From the cell containing the given text, extract its center point as (x, y) coordinate. 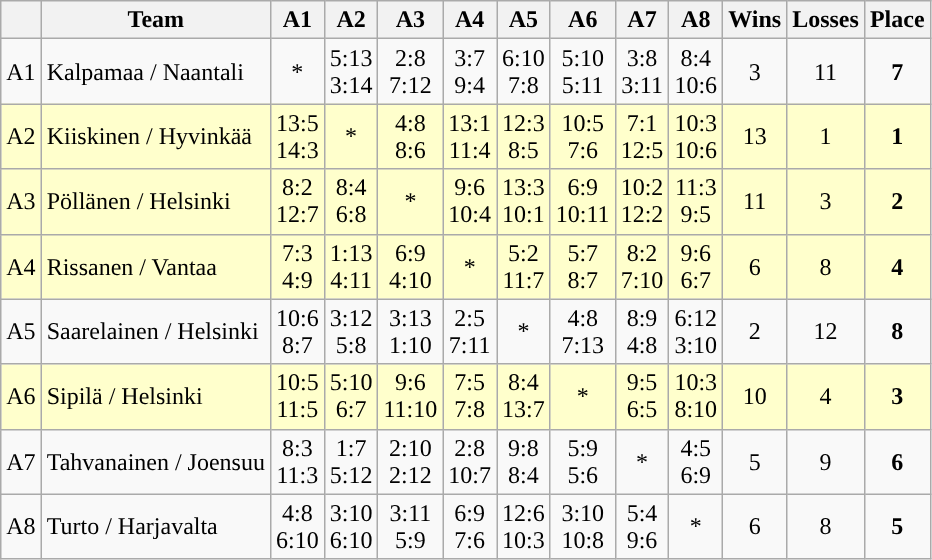
4:8 8:6 (410, 136)
11:3 9:5 (696, 202)
6:123:10 (696, 332)
4:5 6:9 (696, 462)
5:211:7 (524, 266)
3:11 5:9 (410, 526)
7:112:5 (642, 136)
2:810:7 (470, 462)
3:131:10 (410, 332)
3:7 9:4 (470, 72)
6:94:10 (410, 266)
Saarelainen / Helsinki (156, 332)
3:83:11 (642, 72)
Wins (755, 20)
9:8 8:4 (524, 462)
8:311:3 (297, 462)
8:27:10 (642, 266)
9:610:4 (470, 202)
Kalpamaa / Naantali (156, 72)
7:5 7:8 (470, 396)
10:212:2 (642, 202)
12:610:3 (524, 526)
3:106:10 (351, 526)
Kiiskinen / Hyvinkää (156, 136)
2:57:11 (470, 332)
12:3 8:5 (524, 136)
4:87:13 (582, 332)
Rissanen / Vantaa (156, 266)
5:9 5:6 (582, 462)
4:86:10 (297, 526)
3:12 5:8 (351, 332)
5:7 8:7 (582, 266)
5:4 9:6 (642, 526)
8:4 6:8 (351, 202)
10:511:5 (297, 396)
5:105:11 (582, 72)
6:910:11 (582, 202)
6:9 7:6 (470, 526)
13:514:3 (297, 136)
Pöllänen / Helsinki (156, 202)
8:413:7 (524, 396)
Place (897, 20)
5:10 6:7 (351, 396)
Team (156, 20)
13:111:4 (470, 136)
3:1010:8 (582, 526)
2:87:12 (410, 72)
13:310:1 (524, 202)
1:75:12 (351, 462)
10:310:6 (696, 136)
5:133:14 (351, 72)
9:6 6:7 (696, 266)
7:3 4:9 (297, 266)
Losses (826, 20)
6:10 7:8 (524, 72)
13 (755, 136)
9 (826, 462)
Tahvanainen / Joensuu (156, 462)
10:6 8:7 (297, 332)
7 (897, 72)
12 (826, 332)
1:134:11 (351, 266)
8:410:6 (696, 72)
8:212:7 (297, 202)
10:5 7:6 (582, 136)
2:102:12 (410, 462)
10:38:10 (696, 396)
Turto / Harjavalta (156, 526)
Sipilä / Helsinki (156, 396)
8:9 4:8 (642, 332)
10 (755, 396)
9:5 6:5 (642, 396)
9:611:10 (410, 396)
